Determine the (X, Y) coordinate at the center of the cell enclosing the given text.  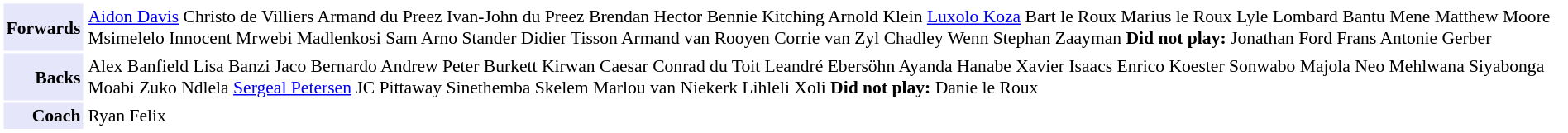
Forwards (43, 26)
Backs (43, 76)
Coach (43, 116)
Ryan Felix (825, 116)
